From the cell containing the given text, extract its center point as (X, Y) coordinate. 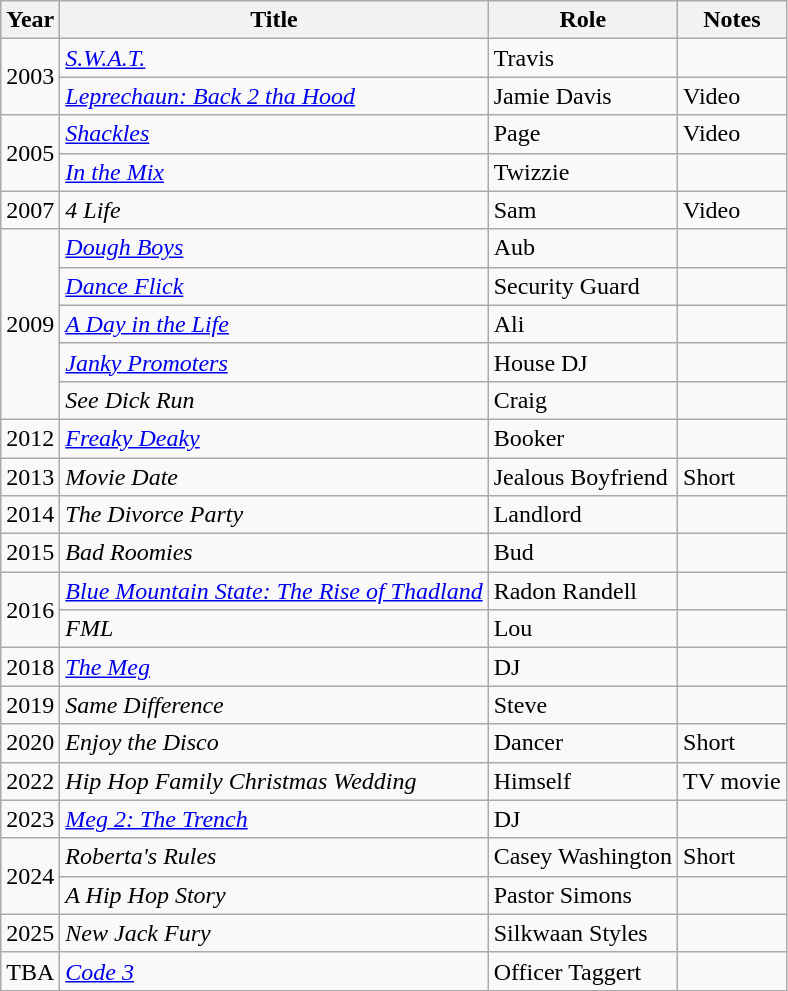
2023 (30, 819)
Page (582, 134)
4 Life (274, 210)
Code 3 (274, 971)
Leprechaun: Back 2 tha Hood (274, 96)
TBA (30, 971)
Landlord (582, 515)
Dancer (582, 743)
Booker (582, 438)
Pastor Simons (582, 895)
In the Mix (274, 172)
2014 (30, 515)
Aub (582, 248)
Role (582, 20)
Silkwaan Styles (582, 933)
2013 (30, 477)
Shackles (274, 134)
2016 (30, 610)
Dance Flick (274, 286)
2005 (30, 153)
Officer Taggert (582, 971)
2009 (30, 324)
Casey Washington (582, 857)
Jamie Davis (582, 96)
Blue Mountain State: The Rise of Thadland (274, 591)
Travis (582, 58)
See Dick Run (274, 400)
2025 (30, 933)
House DJ (582, 362)
A Hip Hop Story (274, 895)
2020 (30, 743)
2015 (30, 553)
Roberta's Rules (274, 857)
2024 (30, 876)
2003 (30, 77)
Craig (582, 400)
FML (274, 629)
The Meg (274, 667)
Radon Randell (582, 591)
The Divorce Party (274, 515)
Bad Roomies (274, 553)
Hip Hop Family Christmas Wedding (274, 781)
2022 (30, 781)
Same Difference (274, 705)
Himself (582, 781)
Steve (582, 705)
Notes (732, 20)
Jealous Boyfriend (582, 477)
Enjoy the Disco (274, 743)
New Jack Fury (274, 933)
Janky Promoters (274, 362)
Freaky Deaky (274, 438)
S.W.A.T. (274, 58)
A Day in the Life (274, 324)
2012 (30, 438)
Meg 2: The Trench (274, 819)
Bud (582, 553)
Year (30, 20)
Twizzie (582, 172)
2007 (30, 210)
Lou (582, 629)
Sam (582, 210)
Dough Boys (274, 248)
Title (274, 20)
Ali (582, 324)
TV movie (732, 781)
Movie Date (274, 477)
Security Guard (582, 286)
2019 (30, 705)
2018 (30, 667)
